Provide the [x, y] coordinate of the cell's center where the given text is located.  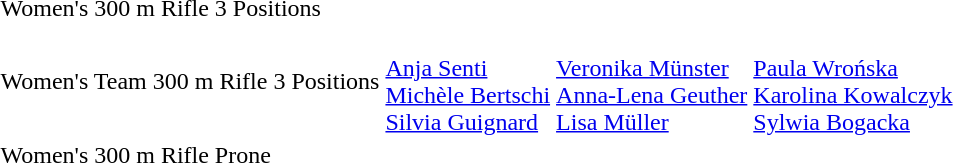
Veronika MünsterAnna-Lena GeutherLisa Müller [652, 82]
Anja SentiMichèle BertschiSilvia Guignard [468, 82]
